For the text-containing cell, return its midpoint in [X, Y] coordinate format. 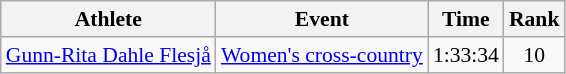
Athlete [108, 19]
Rank [534, 19]
10 [534, 55]
1:33:34 [466, 55]
Time [466, 19]
Event [322, 19]
Women's cross-country [322, 55]
Gunn-Rita Dahle Flesjå [108, 55]
